From the cell containing the given text, extract its center point as (x, y) coordinate. 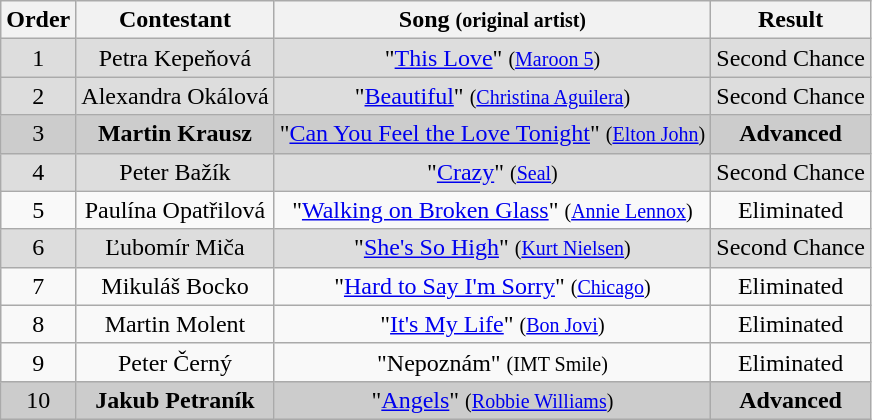
"Crazy" (Seal) (492, 172)
Order (38, 20)
"This Love" (Maroon 5) (492, 58)
10 (38, 400)
Song (original artist) (492, 20)
5 (38, 210)
"Beautiful" (Christina Aguilera) (492, 96)
2 (38, 96)
"Can You Feel the Love Tonight" (Elton John) (492, 134)
"Walking on Broken Glass" (Annie Lennox) (492, 210)
Result (791, 20)
1 (38, 58)
Peter Černý (175, 362)
Paulína Opatřilová (175, 210)
6 (38, 248)
Ľubomír Miča (175, 248)
"It's My Life" (Bon Jovi) (492, 324)
3 (38, 134)
Martin Krausz (175, 134)
8 (38, 324)
Petra Kepeňová (175, 58)
Jakub Petraník (175, 400)
9 (38, 362)
"Angels" (Robbie Williams) (492, 400)
4 (38, 172)
Contestant (175, 20)
"She's So High" (Kurt Nielsen) (492, 248)
"Nepoznám" (IMT Smile) (492, 362)
Martin Molent (175, 324)
Peter Bažík (175, 172)
"Hard to Say I'm Sorry" (Chicago) (492, 286)
Alexandra Okálová (175, 96)
Mikuláš Bocko (175, 286)
7 (38, 286)
